Determine the (X, Y) coordinate at the center of the cell enclosing the given text.  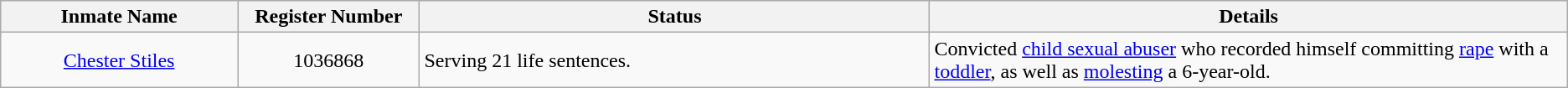
Convicted child sexual abuser who recorded himself committing rape with a toddler, as well as molesting a 6-year-old. (1248, 60)
Chester Stiles (119, 60)
Inmate Name (119, 17)
1036868 (328, 60)
Serving 21 life sentences. (675, 60)
Register Number (328, 17)
Status (675, 17)
Details (1248, 17)
